From the cell containing the given text, extract its center point as [x, y] coordinate. 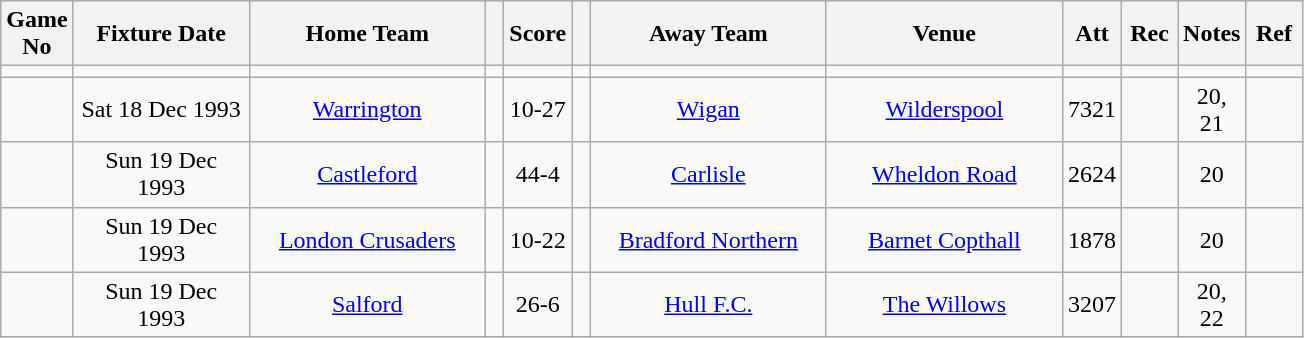
Rec [1150, 34]
The Willows [944, 304]
Warrington [367, 110]
Wheldon Road [944, 174]
Ref [1274, 34]
Att [1092, 34]
20, 22 [1212, 304]
26-6 [538, 304]
Barnet Copthall [944, 240]
1878 [1092, 240]
3207 [1092, 304]
7321 [1092, 110]
Wigan [708, 110]
10-27 [538, 110]
Score [538, 34]
2624 [1092, 174]
Wilderspool [944, 110]
London Crusaders [367, 240]
20, 21 [1212, 110]
10-22 [538, 240]
Game No [37, 34]
Venue [944, 34]
Notes [1212, 34]
Home Team [367, 34]
Hull F.C. [708, 304]
Salford [367, 304]
Bradford Northern [708, 240]
Away Team [708, 34]
Carlisle [708, 174]
Fixture Date [161, 34]
Castleford [367, 174]
Sat 18 Dec 1993 [161, 110]
44-4 [538, 174]
